Scan for the cell matching the given text and deliver its (x, y) coordinate at center. 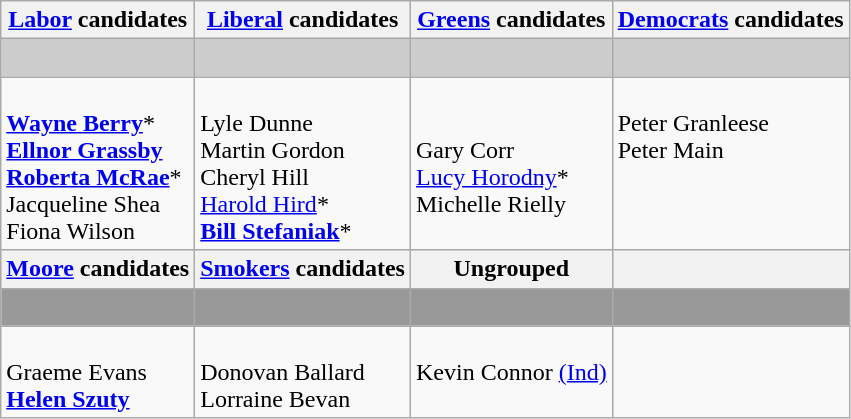
Peter Granleese Peter Main (730, 164)
Donovan Ballard Lorraine Bevan (303, 372)
Ungrouped (511, 269)
Gary Corr Lucy Horodny* Michelle Rielly (511, 164)
Liberal candidates (303, 20)
Democrats candidates (730, 20)
Moore candidates (98, 269)
Labor candidates (98, 20)
Kevin Connor (Ind) (511, 372)
Greens candidates (511, 20)
Lyle Dunne Martin Gordon Cheryl Hill Harold Hird* Bill Stefaniak* (303, 164)
Wayne Berry* Ellnor Grassby Roberta McRae* Jacqueline Shea Fiona Wilson (98, 164)
Graeme Evans Helen Szuty (98, 372)
Smokers candidates (303, 269)
